Find where the given text appears and provide that cell's center as [x, y] coordinate. 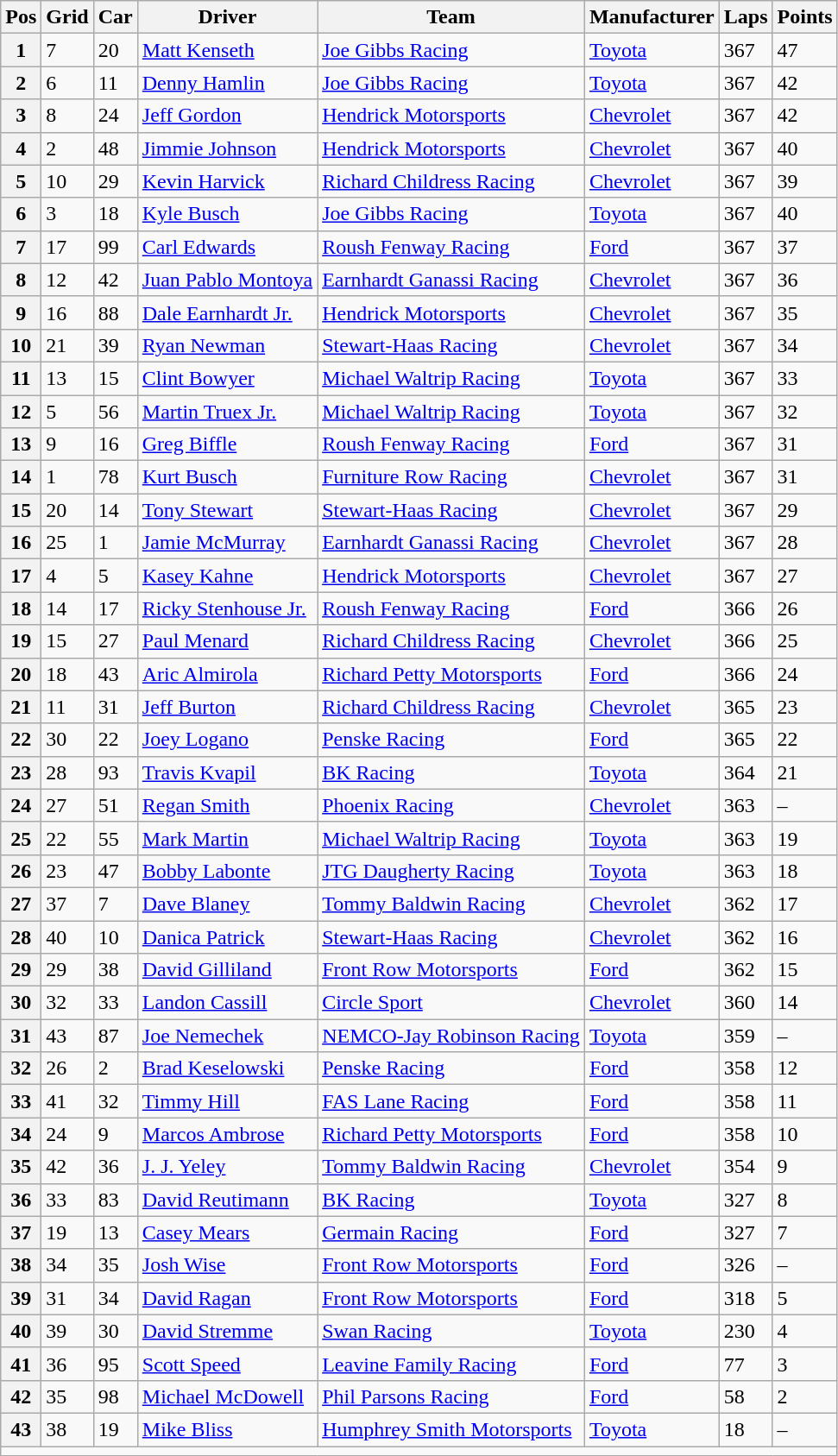
Laps [746, 17]
77 [746, 1364]
Greg Biffle [227, 444]
99 [116, 247]
88 [116, 312]
56 [116, 412]
Matt Kenseth [227, 50]
78 [116, 477]
Josh Wise [227, 1265]
Martin Truex Jr. [227, 412]
230 [746, 1331]
Phil Parsons Racing [451, 1396]
Pos [21, 17]
83 [116, 1200]
Kurt Busch [227, 477]
Ryan Newman [227, 345]
Dale Earnhardt Jr. [227, 312]
David Gilliland [227, 970]
Dave Blaney [227, 904]
Timmy Hill [227, 1101]
David Reutimann [227, 1200]
Team [451, 17]
93 [116, 772]
360 [746, 1003]
Joey Logano [227, 740]
Tony Stewart [227, 510]
Landon Cassill [227, 1003]
Kyle Busch [227, 214]
Driver [227, 17]
Jimmie Johnson [227, 148]
Furniture Row Racing [451, 477]
Mark Martin [227, 838]
Brad Keselowski [227, 1068]
NEMCO-Jay Robinson Racing [451, 1036]
Points [804, 17]
318 [746, 1298]
Humphrey Smith Motorsports [451, 1429]
Clint Bowyer [227, 378]
Carl Edwards [227, 247]
Jeff Burton [227, 707]
Ricky Stenhouse Jr. [227, 608]
364 [746, 772]
Denny Hamlin [227, 83]
Kasey Kahne [227, 576]
Car [116, 17]
Juan Pablo Montoya [227, 280]
Casey Mears [227, 1232]
Michael McDowell [227, 1396]
JTG Daugherty Racing [451, 871]
Jamie McMurray [227, 543]
Marcos Ambrose [227, 1134]
Grid [67, 17]
Mike Bliss [227, 1429]
359 [746, 1036]
Manufacturer [652, 17]
J. J. Yeley [227, 1167]
354 [746, 1167]
Kevin Harvick [227, 181]
FAS Lane Racing [451, 1101]
Paul Menard [227, 641]
Travis Kvapil [227, 772]
Scott Speed [227, 1364]
95 [116, 1364]
48 [116, 148]
55 [116, 838]
Swan Racing [451, 1331]
98 [116, 1396]
David Stremme [227, 1331]
Aric Almirola [227, 674]
Danica Patrick [227, 936]
Bobby Labonte [227, 871]
David Ragan [227, 1298]
Jeff Gordon [227, 116]
Regan Smith [227, 805]
Circle Sport [451, 1003]
87 [116, 1036]
Joe Nemechek [227, 1036]
326 [746, 1265]
51 [116, 805]
Leavine Family Racing [451, 1364]
58 [746, 1396]
Germain Racing [451, 1232]
Phoenix Racing [451, 805]
